Return [X, Y] of the center of cell containing provided text 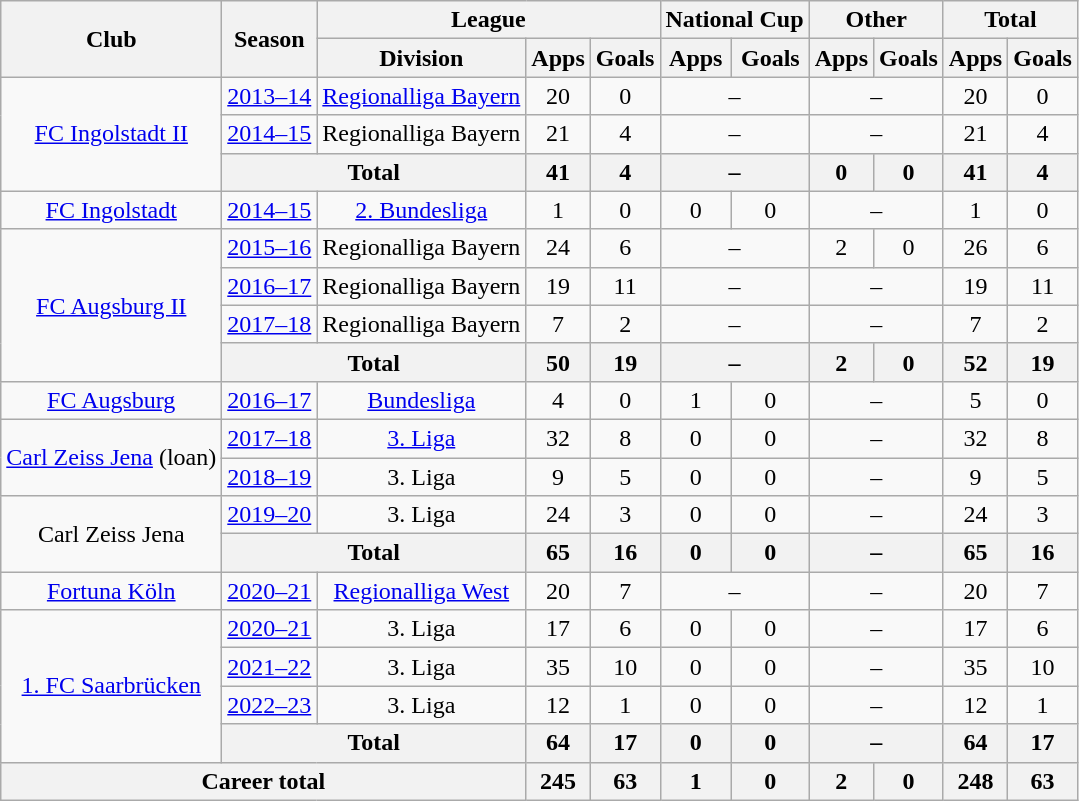
245 [558, 781]
2022–23 [270, 705]
Carl Zeiss Jena [112, 534]
Fortuna Köln [112, 591]
FC Augsburg [112, 400]
Season [270, 39]
52 [975, 362]
2013–14 [270, 96]
Career total [264, 781]
Other [876, 20]
2015–16 [270, 248]
2019–20 [270, 515]
FC Ingolstadt II [112, 134]
Division [422, 58]
2. Bundesliga [422, 210]
1. FC Saarbrücken [112, 686]
2018–19 [270, 477]
Carl Zeiss Jena (loan) [112, 457]
FC Augsburg II [112, 305]
2021–22 [270, 667]
National Cup [734, 20]
Regionalliga West [422, 591]
League [488, 20]
50 [558, 362]
248 [975, 781]
Club [112, 39]
FC Ingolstadt [112, 210]
26 [975, 248]
Bundesliga [422, 400]
